Detect which cell encompasses the target text, then output its [X, Y] center coordinate. 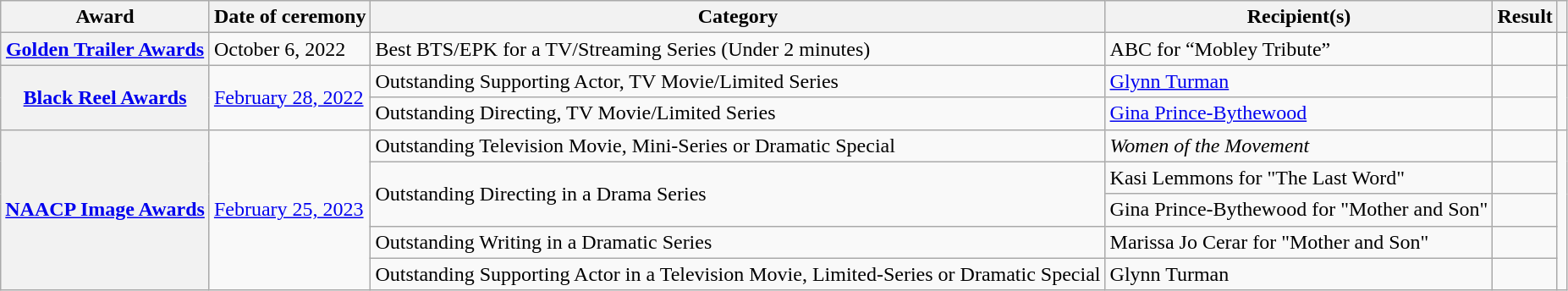
Outstanding Directing, TV Movie/Limited Series [738, 113]
Black Reel Awards [105, 97]
Outstanding Directing in a Drama Series [738, 194]
Category [738, 17]
Recipient(s) [1299, 17]
February 25, 2023 [289, 210]
Date of ceremony [289, 17]
Gina Prince-Bythewood for "Mother and Son" [1299, 210]
Kasi Lemmons for "The Last Word" [1299, 178]
Outstanding Supporting Actor, TV Movie/Limited Series [738, 81]
Golden Trailer Awards [105, 49]
Best BTS/EPK for a TV/Streaming Series (Under 2 minutes) [738, 49]
Award [105, 17]
October 6, 2022 [289, 49]
Marissa Jo Cerar for "Mother and Son" [1299, 242]
Outstanding Television Movie, Mini-Series or Dramatic Special [738, 145]
Gina Prince-Bythewood [1299, 113]
Result [1525, 17]
Women of the Movement [1299, 145]
Outstanding Writing in a Dramatic Series [738, 242]
ABC for “Mobley Tribute” [1299, 49]
NAACP Image Awards [105, 210]
February 28, 2022 [289, 97]
Outstanding Supporting Actor in a Television Movie, Limited-Series or Dramatic Special [738, 274]
